Identify which cell holds the provided text, then report its [x, y] central coordinate. 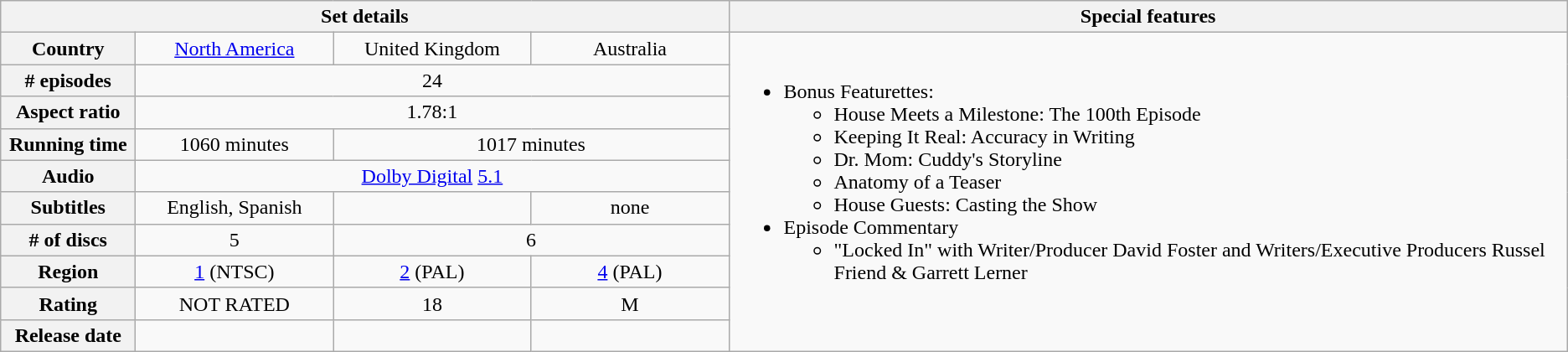
Australia [630, 49]
English, Spanish [235, 208]
1 (NTSC) [235, 272]
1017 minutes [531, 144]
5 [235, 240]
24 [432, 80]
Release date [69, 335]
Country [69, 49]
# episodes [69, 80]
M [630, 303]
Region [69, 272]
18 [432, 303]
Dolby Digital 5.1 [432, 176]
1060 minutes [235, 144]
Subtitles [69, 208]
United Kingdom [432, 49]
Rating [69, 303]
North America [235, 49]
Running time [69, 144]
NOT RATED [235, 303]
1.78:1 [432, 112]
6 [531, 240]
Special features [1148, 17]
Set details [365, 17]
Audio [69, 176]
# of discs [69, 240]
none [630, 208]
4 (PAL) [630, 272]
2 (PAL) [432, 272]
Aspect ratio [69, 112]
